Return the (X, Y) coordinate for the center point of the cell that contains the specified text.  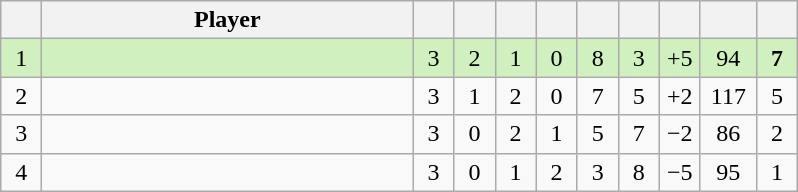
+2 (680, 96)
+5 (680, 58)
94 (728, 58)
117 (728, 96)
4 (22, 172)
Player (228, 20)
−5 (680, 172)
95 (728, 172)
−2 (680, 134)
86 (728, 134)
